From the cell containing the given text, extract its center point as (X, Y) coordinate. 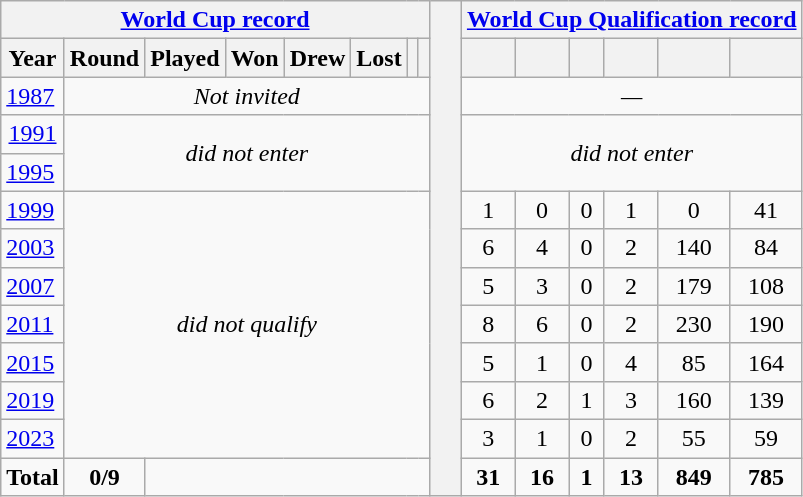
190 (766, 324)
— (632, 96)
179 (694, 286)
164 (766, 362)
13 (631, 477)
108 (766, 286)
2015 (33, 362)
did not qualify (246, 324)
0/9 (104, 477)
59 (766, 438)
85 (694, 362)
Drew (318, 58)
Round (104, 58)
World Cup Qualification record (632, 20)
World Cup record (216, 20)
1999 (33, 210)
Lost (379, 58)
1987 (33, 96)
Year (33, 58)
139 (766, 400)
Won (254, 58)
Not invited (246, 96)
160 (694, 400)
55 (694, 438)
84 (766, 248)
Played (185, 58)
8 (488, 324)
2007 (33, 286)
2019 (33, 400)
1995 (33, 172)
2003 (33, 248)
41 (766, 210)
2011 (33, 324)
230 (694, 324)
Total (33, 477)
785 (766, 477)
849 (694, 477)
16 (542, 477)
31 (488, 477)
140 (694, 248)
2023 (33, 438)
1991 (33, 134)
